Detect which cell encompasses the target text, then output its [x, y] center coordinate. 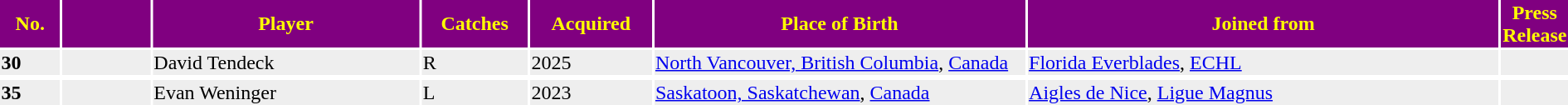
2023 [591, 92]
30 [30, 62]
Saskatoon, Saskatchewan, Canada [840, 92]
R [475, 62]
2025 [591, 62]
Evan Weninger [285, 92]
Catches [475, 23]
Aigles de Nice, Ligue Magnus [1264, 92]
L [475, 92]
Joined from [1264, 23]
North Vancouver, British Columbia, Canada [840, 62]
David Tendeck [285, 62]
Press Release [1535, 23]
Acquired [591, 23]
Florida Everblades, ECHL [1264, 62]
No. [30, 23]
Place of Birth [840, 23]
Player [285, 23]
35 [30, 92]
